For the text-containing cell, return its midpoint in [x, y] coordinate format. 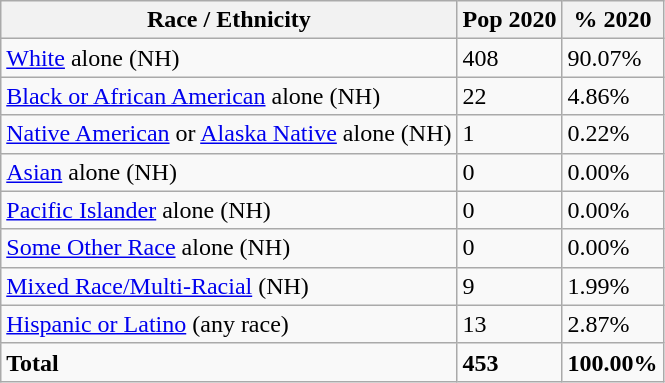
408 [510, 58]
Pacific Islander alone (NH) [229, 210]
13 [510, 324]
2.87% [612, 324]
0.22% [612, 134]
Race / Ethnicity [229, 20]
22 [510, 96]
Mixed Race/Multi-Racial (NH) [229, 286]
1.99% [612, 286]
90.07% [612, 58]
Native American or Alaska Native alone (NH) [229, 134]
Hispanic or Latino (any race) [229, 324]
Asian alone (NH) [229, 172]
White alone (NH) [229, 58]
100.00% [612, 362]
Black or African American alone (NH) [229, 96]
453 [510, 362]
% 2020 [612, 20]
9 [510, 286]
4.86% [612, 96]
Pop 2020 [510, 20]
1 [510, 134]
Some Other Race alone (NH) [229, 248]
Total [229, 362]
